Scan for the cell matching the given text and deliver its (X, Y) coordinate at center. 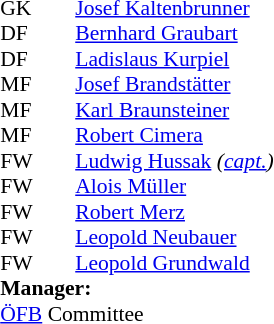
Josef Brandstätter (174, 85)
Bernhard Graubart (174, 33)
Leopold Grundwald (174, 263)
Manager: (136, 289)
Ludwig Hussak (capt.) (174, 161)
Alois Müller (174, 187)
Robert Merz (174, 212)
Leopold Neubauer (174, 237)
Ladislaus Kurpiel (174, 59)
Karl Braunsteiner (174, 110)
Robert Cimera (174, 135)
